Provide the (x, y) coordinate of the cell's center where the given text is located.  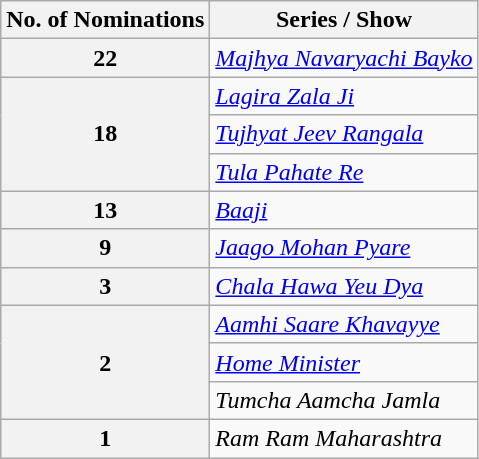
2 (106, 362)
Tujhyat Jeev Rangala (344, 134)
Lagira Zala Ji (344, 96)
No. of Nominations (106, 20)
18 (106, 134)
Ram Ram Maharashtra (344, 438)
Tumcha Aamcha Jamla (344, 400)
9 (106, 248)
Series / Show (344, 20)
Jaago Mohan Pyare (344, 248)
1 (106, 438)
13 (106, 210)
Majhya Navaryachi Bayko (344, 58)
3 (106, 286)
Home Minister (344, 362)
Baaji (344, 210)
22 (106, 58)
Chala Hawa Yeu Dya (344, 286)
Aamhi Saare Khavayye (344, 324)
Tula Pahate Re (344, 172)
